Capture the cell that displays the provided text and extract its [x, y] central coordinate. 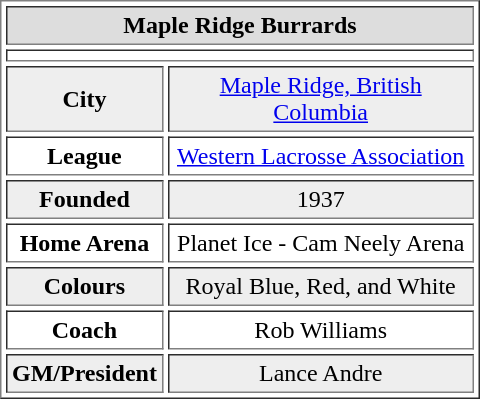
GM/President [84, 374]
City [84, 99]
Maple Ridge, British Columbia [320, 99]
Western Lacrosse Association [320, 156]
Royal Blue, Red, and White [320, 286]
Colours [84, 286]
Lance Andre [320, 374]
1937 [320, 200]
Coach [84, 330]
Maple Ridge Burrards [240, 26]
Founded [84, 200]
Home Arena [84, 244]
Rob Williams [320, 330]
League [84, 156]
Planet Ice - Cam Neely Arena [320, 244]
